Extract the (X, Y) coordinate from the center of the cell holding the provided text.  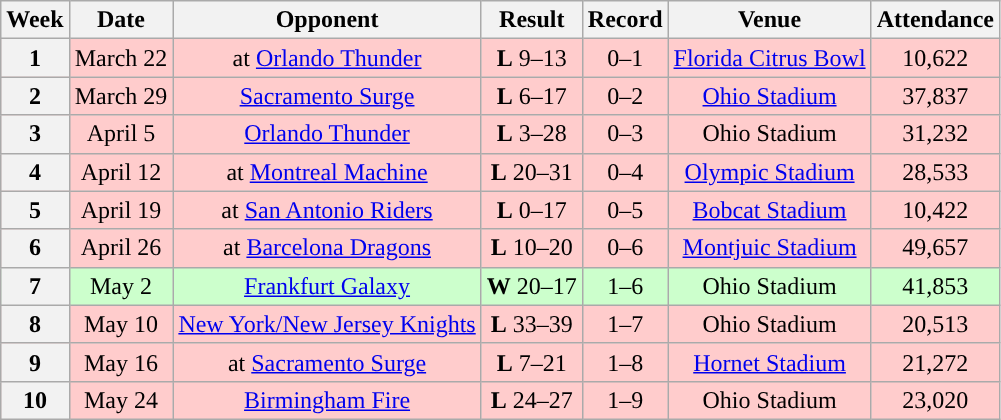
April 19 (121, 210)
4 (35, 172)
0–2 (625, 96)
Olympic Stadium (770, 172)
April 26 (121, 248)
May 10 (121, 324)
8 (35, 324)
Venue (770, 20)
May 16 (121, 362)
37,837 (935, 96)
23,020 (935, 400)
6 (35, 248)
1–6 (625, 286)
May 24 (121, 400)
9 (35, 362)
Record (625, 20)
10 (35, 400)
L 7–21 (532, 362)
L 24–27 (532, 400)
Bobcat Stadium (770, 210)
L 3–28 (532, 134)
April 5 (121, 134)
2 (35, 96)
Montjuic Stadium (770, 248)
5 (35, 210)
1 (35, 58)
Opponent (327, 20)
20,513 (935, 324)
1–7 (625, 324)
May 2 (121, 286)
7 (35, 286)
Orlando Thunder (327, 134)
41,853 (935, 286)
10,622 (935, 58)
Hornet Stadium (770, 362)
at Orlando Thunder (327, 58)
April 12 (121, 172)
0–6 (625, 248)
0–3 (625, 134)
Frankfurt Galaxy (327, 286)
at San Antonio Riders (327, 210)
1–9 (625, 400)
0–4 (625, 172)
at Barcelona Dragons (327, 248)
Attendance (935, 20)
49,657 (935, 248)
Sacramento Surge (327, 96)
0–1 (625, 58)
March 29 (121, 96)
at Montreal Machine (327, 172)
31,232 (935, 134)
21,272 (935, 362)
L 6–17 (532, 96)
10,422 (935, 210)
Date (121, 20)
1–8 (625, 362)
at Sacramento Surge (327, 362)
Florida Citrus Bowl (770, 58)
L 9–13 (532, 58)
Result (532, 20)
L 20–31 (532, 172)
New York/New Jersey Knights (327, 324)
W 20–17 (532, 286)
L 0–17 (532, 210)
Week (35, 20)
March 22 (121, 58)
3 (35, 134)
28,533 (935, 172)
L 10–20 (532, 248)
0–5 (625, 210)
Birmingham Fire (327, 400)
L 33–39 (532, 324)
